Extract the (X, Y) coordinate from the center of the cell holding the provided text.  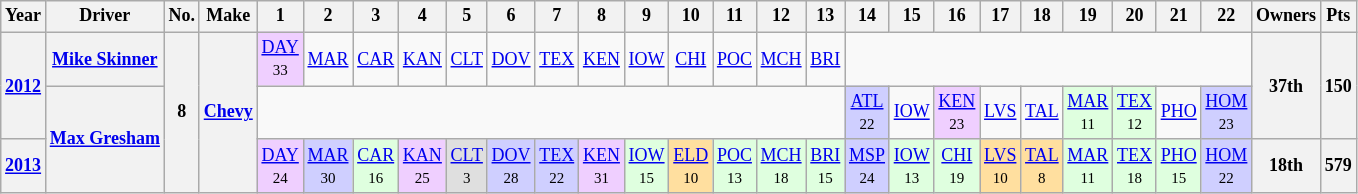
CHI19 (957, 166)
19 (1088, 16)
37th (1286, 86)
ELD10 (691, 166)
Chevy (228, 112)
PHO (1178, 113)
POC13 (735, 166)
22 (1226, 16)
CLT (466, 59)
18th (1286, 166)
BRI15 (826, 166)
10 (691, 16)
20 (1135, 16)
IOW13 (912, 166)
CAR16 (376, 166)
TAL (1042, 113)
5 (466, 16)
TEX12 (1135, 113)
IOW15 (646, 166)
2013 (24, 166)
DAY24 (280, 166)
DOV28 (511, 166)
Year (24, 16)
CAR (376, 59)
TEX (557, 59)
Max Gresham (104, 140)
3 (376, 16)
TEX22 (557, 166)
PHO15 (1178, 166)
4 (423, 16)
MCH18 (781, 166)
MCH (781, 59)
KEN31 (602, 166)
POC (735, 59)
Pts (1338, 16)
Make (228, 16)
MAR30 (328, 166)
1 (280, 16)
LVS10 (1000, 166)
KAN (423, 59)
MAR (328, 59)
14 (868, 16)
Mike Skinner (104, 59)
16 (957, 16)
150 (1338, 86)
TAL8 (1042, 166)
6 (511, 16)
2012 (24, 86)
15 (912, 16)
18 (1042, 16)
HOM23 (1226, 113)
ATL22 (868, 113)
9 (646, 16)
17 (1000, 16)
HOM22 (1226, 166)
KAN25 (423, 166)
12 (781, 16)
13 (826, 16)
Owners (1286, 16)
KEN23 (957, 113)
KEN (602, 59)
No. (182, 16)
2 (328, 16)
Driver (104, 16)
BRI (826, 59)
11 (735, 16)
MSP24 (868, 166)
21 (1178, 16)
CLT3 (466, 166)
TEX18 (1135, 166)
DOV (511, 59)
579 (1338, 166)
LVS (1000, 113)
CHI (691, 59)
DAY33 (280, 59)
7 (557, 16)
